Locate the cell with the specified text and output its [x, y] center coordinate. 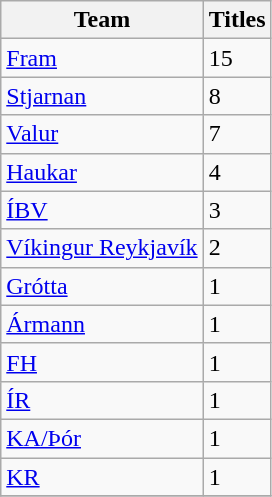
Team [102, 20]
3 [237, 210]
7 [237, 134]
Grótta [102, 286]
Titles [237, 20]
Víkingur Reykjavík [102, 248]
Stjarnan [102, 96]
KA/Þór [102, 438]
Ármann [102, 324]
Valur [102, 134]
ÍR [102, 400]
KR [102, 477]
4 [237, 172]
ÍBV [102, 210]
8 [237, 96]
2 [237, 248]
FH [102, 362]
Haukar [102, 172]
Fram [102, 58]
15 [237, 58]
